Output the [x, y] coordinate of the center of the cell containing the given text.  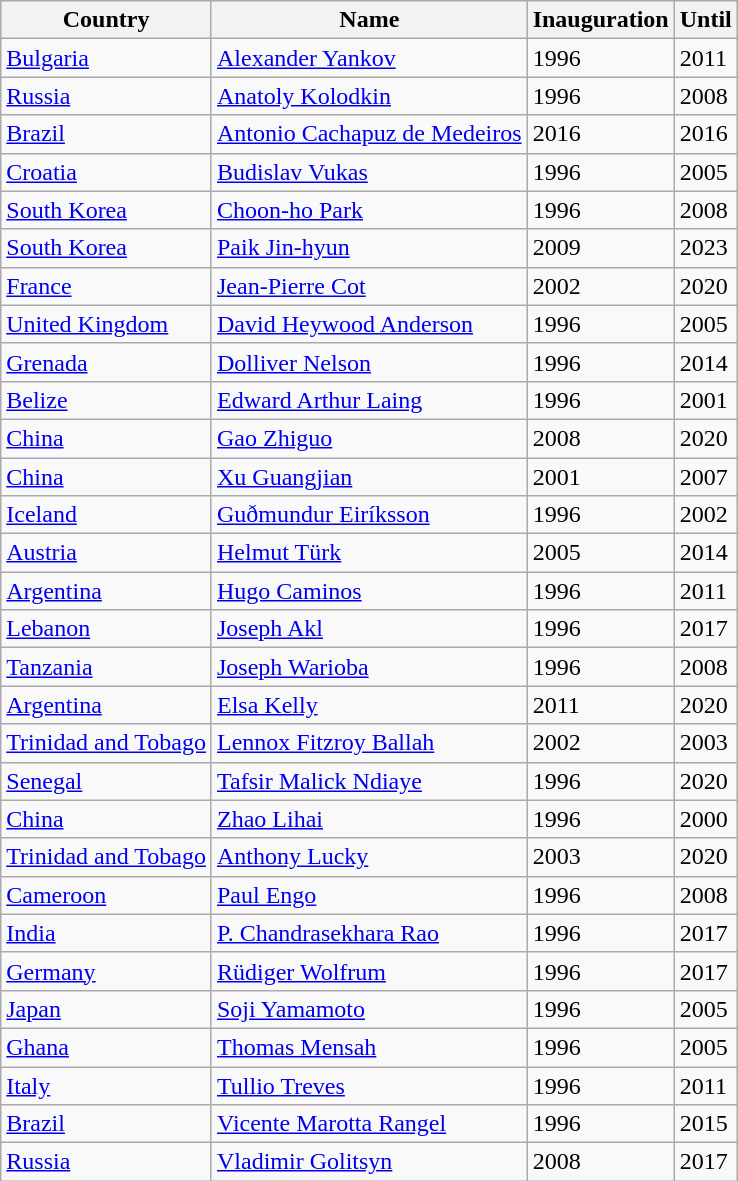
Japan [106, 1009]
Dolliver Nelson [369, 362]
Zhao Lihai [369, 819]
2009 [600, 248]
Senegal [106, 781]
Germany [106, 971]
Tafsir Malick Ndiaye [369, 781]
Guðmundur Eiríksson [369, 515]
Vladimir Golitsyn [369, 1162]
Ghana [106, 1047]
Bulgaria [106, 58]
Hugo Caminos [369, 591]
Italy [106, 1085]
Country [106, 20]
2000 [706, 819]
2023 [706, 248]
Lebanon [106, 629]
Budislav Vukas [369, 172]
Xu Guangjian [369, 477]
Elsa Kelly [369, 705]
Tanzania [106, 667]
Croatia [106, 172]
Alexander Yankov [369, 58]
Rüdiger Wolfrum [369, 971]
Iceland [106, 515]
Tullio Treves [369, 1085]
Edward Arthur Laing [369, 400]
Lennox Fitzroy Ballah [369, 743]
Anatoly Kolodkin [369, 96]
Inauguration [600, 20]
David Heywood Anderson [369, 324]
Grenada [106, 362]
2015 [706, 1124]
Vicente Marotta Rangel [369, 1124]
Antonio Cachapuz de Medeiros [369, 134]
Paul Engo [369, 895]
Belize [106, 400]
Joseph Warioba [369, 667]
Paik Jin-hyun [369, 248]
Until [706, 20]
Soji Yamamoto [369, 1009]
Anthony Lucky [369, 857]
Thomas Mensah [369, 1047]
Jean-Pierre Cot [369, 286]
Cameroon [106, 895]
Helmut Türk [369, 553]
P. Chandrasekhara Rao [369, 933]
Austria [106, 553]
Name [369, 20]
Choon-ho Park [369, 210]
Joseph Akl [369, 629]
United Kingdom [106, 324]
2007 [706, 477]
France [106, 286]
India [106, 933]
Gao Zhiguo [369, 438]
